Provide the (X, Y) coordinate of the cell's center where the given text is located.  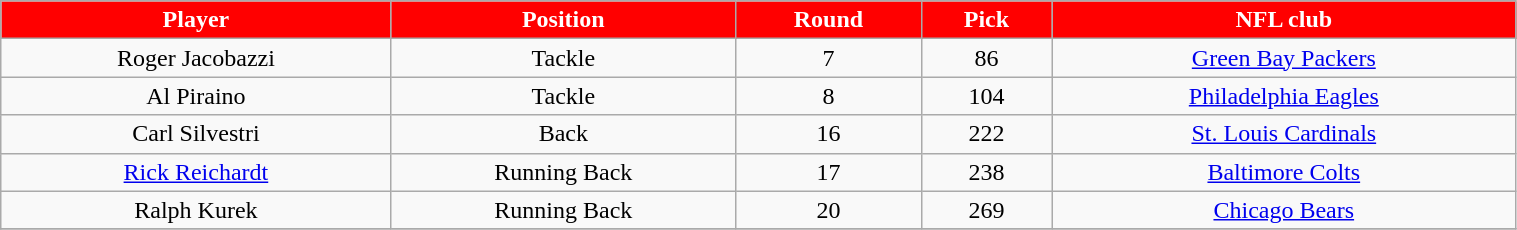
86 (986, 58)
20 (828, 210)
7 (828, 58)
Carl Silvestri (196, 134)
Al Piraino (196, 96)
Round (828, 20)
8 (828, 96)
Rick Reichardt (196, 172)
NFL club (1284, 20)
Player (196, 20)
Philadelphia Eagles (1284, 96)
269 (986, 210)
222 (986, 134)
Chicago Bears (1284, 210)
Green Bay Packers (1284, 58)
Ralph Kurek (196, 210)
16 (828, 134)
104 (986, 96)
17 (828, 172)
Baltimore Colts (1284, 172)
238 (986, 172)
St. Louis Cardinals (1284, 134)
Roger Jacobazzi (196, 58)
Back (563, 134)
Pick (986, 20)
Position (563, 20)
